Search for the cell housing the specified text and yield its (x, y) center coordinate. 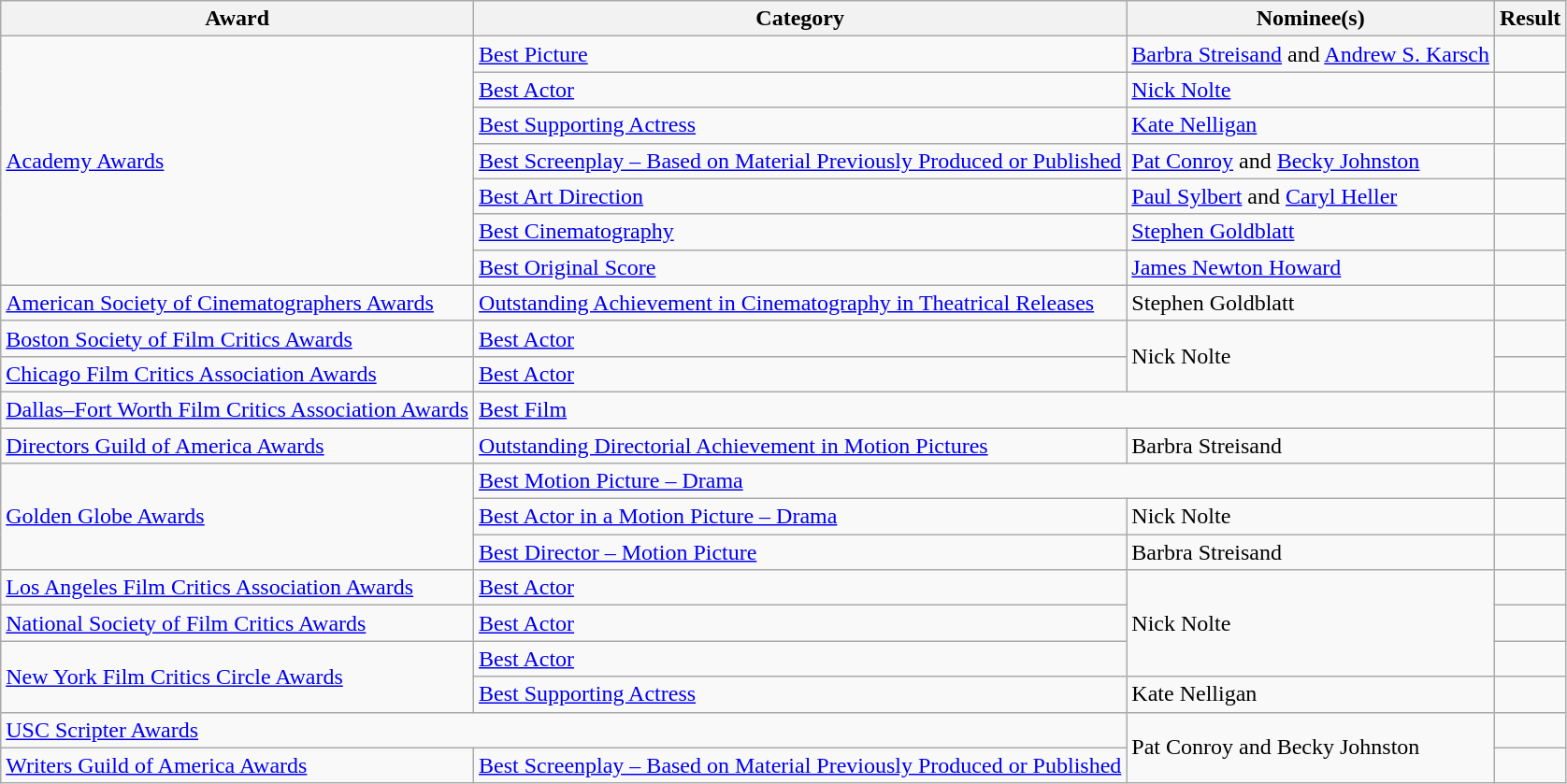
Award (237, 19)
Nominee(s) (1311, 19)
Golden Globe Awards (237, 517)
Best Film (985, 409)
Chicago Film Critics Association Awards (237, 374)
Outstanding Directorial Achievement in Motion Pictures (800, 446)
Best Original Score (800, 267)
Barbra Streisand and Andrew S. Karsch (1311, 54)
Writers Guild of America Awards (237, 765)
New York Film Critics Circle Awards (237, 677)
Best Art Direction (800, 196)
Category (800, 19)
American Society of Cinematographers Awards (237, 303)
Boston Society of Film Critics Awards (237, 338)
Outstanding Achievement in Cinematography in Theatrical Releases (800, 303)
James Newton Howard (1311, 267)
Best Picture (800, 54)
National Society of Film Critics Awards (237, 623)
Best Motion Picture – Drama (985, 481)
Best Actor in a Motion Picture – Drama (800, 517)
Dallas–Fort Worth Film Critics Association Awards (237, 409)
Result (1530, 19)
Los Angeles Film Critics Association Awards (237, 588)
Best Director – Motion Picture (800, 552)
USC Scripter Awards (564, 730)
Academy Awards (237, 161)
Best Cinematography (800, 232)
Directors Guild of America Awards (237, 446)
Paul Sylbert and Caryl Heller (1311, 196)
